Provide the [X, Y] coordinate of the cell's center where the given text is located.  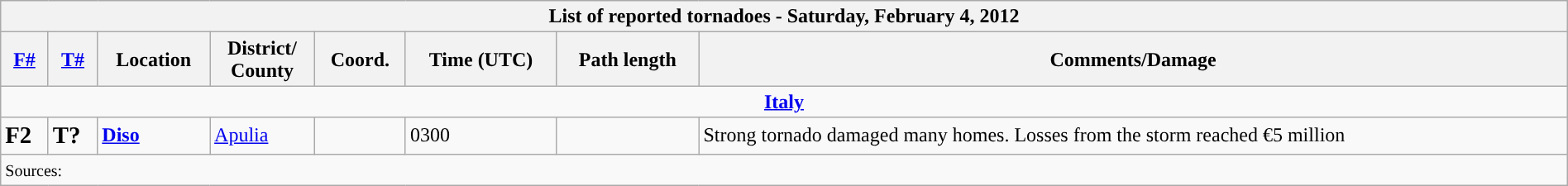
List of reported tornadoes - Saturday, February 4, 2012 [784, 17]
Apulia [263, 136]
Comments/Damage [1133, 60]
Strong tornado damaged many homes. Losses from the storm reached €5 million [1133, 136]
0300 [480, 136]
F# [25, 60]
Location [154, 60]
Time (UTC) [480, 60]
District/County [263, 60]
Coord. [360, 60]
Sources: [784, 169]
Diso [154, 136]
Italy [784, 102]
F2 [25, 136]
Path length [628, 60]
T? [73, 136]
T# [73, 60]
